Capture the cell that displays the provided text and extract its [x, y] central coordinate. 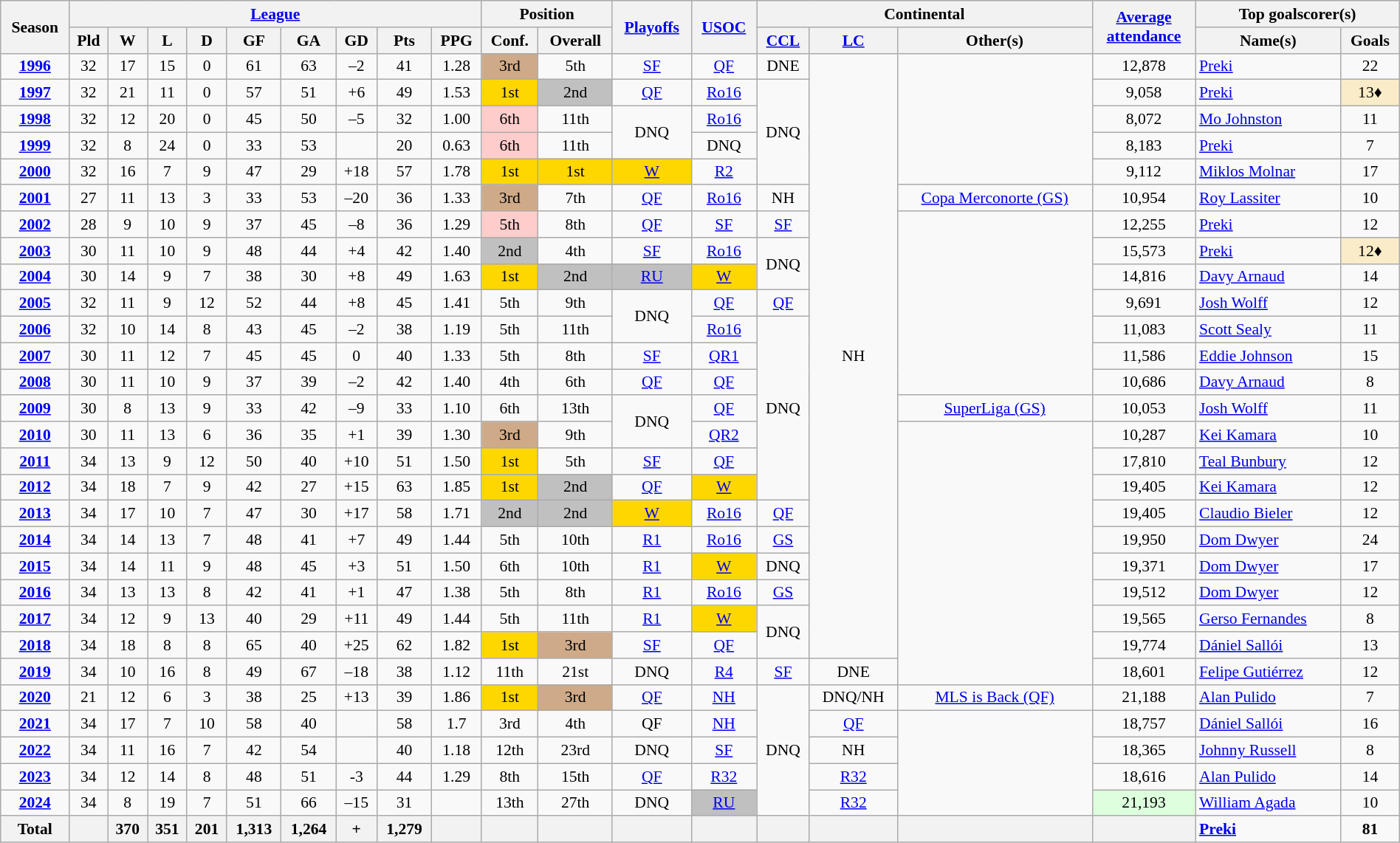
1998 [35, 120]
2017 [35, 619]
67 [309, 672]
Season [35, 27]
2018 [35, 645]
18,757 [1144, 724]
Other(s) [995, 41]
11,083 [1144, 330]
Teal Bunbury [1269, 461]
2011 [35, 461]
66 [309, 803]
10,686 [1144, 382]
1.19 [456, 330]
–9 [356, 409]
81 [1370, 830]
12th [509, 751]
-3 [356, 777]
+10 [356, 461]
2009 [35, 409]
27th [576, 803]
54 [309, 751]
2004 [35, 277]
18,601 [1144, 672]
+11 [356, 619]
+4 [356, 251]
370 [128, 830]
15,573 [1144, 251]
Overall [576, 41]
Average attendance [1144, 27]
CCL [783, 41]
+3 [356, 566]
21st [576, 672]
19,774 [1144, 645]
–18 [356, 672]
7th [576, 199]
2022 [35, 751]
+13 [356, 698]
2012 [35, 487]
–8 [356, 224]
Total [35, 830]
10,053 [1144, 409]
1.00 [456, 120]
L [168, 41]
Top goalscorer(s) [1297, 14]
13♦ [1370, 93]
12♦ [1370, 251]
+17 [356, 514]
1.86 [456, 698]
1999 [35, 145]
61 [254, 66]
1.53 [456, 93]
43 [254, 330]
R2 [724, 172]
35 [309, 435]
1.82 [456, 645]
18,365 [1144, 751]
2001 [35, 199]
Pts [404, 41]
Miklos Molnar [1269, 172]
2003 [35, 251]
2013 [35, 514]
9,058 [1144, 93]
–15 [356, 803]
19,950 [1144, 540]
PPG [456, 41]
MLS is Back (QF) [995, 698]
12,255 [1144, 224]
8,072 [1144, 120]
Continental [924, 14]
2010 [35, 435]
17,810 [1144, 461]
2024 [35, 803]
GF [254, 41]
2023 [35, 777]
+7 [356, 540]
1,313 [254, 830]
QR1 [724, 356]
LC [854, 41]
GD [356, 41]
8,183 [1144, 145]
Mo Johnston [1269, 120]
22 [1370, 66]
Eddie Johnson [1269, 356]
2015 [35, 566]
2002 [35, 224]
+6 [356, 93]
+15 [356, 487]
2019 [35, 672]
1.12 [456, 672]
Name(s) [1269, 41]
201 [207, 830]
2007 [35, 356]
Scott Sealy [1269, 330]
12,878 [1144, 66]
–20 [356, 199]
2005 [35, 303]
1.63 [456, 277]
10,287 [1144, 435]
2008 [35, 382]
1.41 [456, 303]
14,816 [1144, 277]
1,264 [309, 830]
15th [576, 777]
28 [89, 224]
Conf. [509, 41]
1.38 [456, 593]
9,691 [1144, 303]
Gerso Fernandes [1269, 619]
1996 [35, 66]
1997 [35, 93]
+18 [356, 172]
2016 [35, 593]
Copa Merconorte (GS) [995, 199]
League [275, 14]
Goals [1370, 41]
Roy Lassiter [1269, 199]
USOC [724, 27]
William Agada [1269, 803]
QR2 [724, 435]
1.18 [456, 751]
SuperLiga (GS) [995, 409]
R4 [724, 672]
31 [404, 803]
1.85 [456, 487]
19,565 [1144, 619]
1,279 [404, 830]
–5 [356, 120]
19,512 [1144, 593]
351 [168, 830]
21,188 [1144, 698]
2000 [35, 172]
1.78 [456, 172]
18,616 [1144, 777]
11,586 [1144, 356]
Playoffs [651, 27]
19 [168, 803]
25 [309, 698]
Felipe Gutiérrez [1269, 672]
2020 [35, 698]
+ [356, 830]
Johnny Russell [1269, 751]
65 [254, 645]
GA [309, 41]
1.71 [456, 514]
23rd [576, 751]
Position [547, 14]
62 [404, 645]
2021 [35, 724]
D [207, 41]
2014 [35, 540]
DNQ/NH [854, 698]
1.7 [456, 724]
0.63 [456, 145]
1.28 [456, 66]
10,954 [1144, 199]
52 [254, 303]
+25 [356, 645]
1.30 [456, 435]
21,193 [1144, 803]
2006 [35, 330]
9,112 [1144, 172]
Claudio Bieler [1269, 514]
1.10 [456, 409]
Pld [89, 41]
19,371 [1144, 566]
